Provide the [X, Y] coordinate of the cell's center where the given text is located.  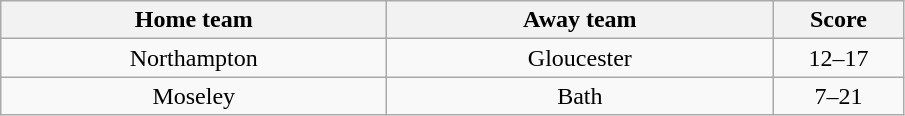
Score [838, 20]
Gloucester [580, 58]
Moseley [194, 96]
Bath [580, 96]
12–17 [838, 58]
Northampton [194, 58]
Away team [580, 20]
Home team [194, 20]
7–21 [838, 96]
